For the text-containing cell, return its midpoint in [x, y] coordinate format. 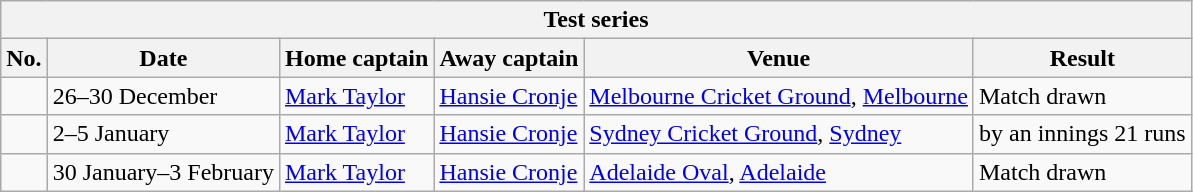
by an innings 21 runs [1082, 134]
30 January–3 February [163, 172]
Home captain [356, 58]
Date [163, 58]
Away captain [509, 58]
No. [24, 58]
26–30 December [163, 96]
Venue [779, 58]
Test series [596, 20]
Melbourne Cricket Ground, Melbourne [779, 96]
2–5 January [163, 134]
Sydney Cricket Ground, Sydney [779, 134]
Result [1082, 58]
Adelaide Oval, Adelaide [779, 172]
